For the text-containing cell, return its midpoint in [x, y] coordinate format. 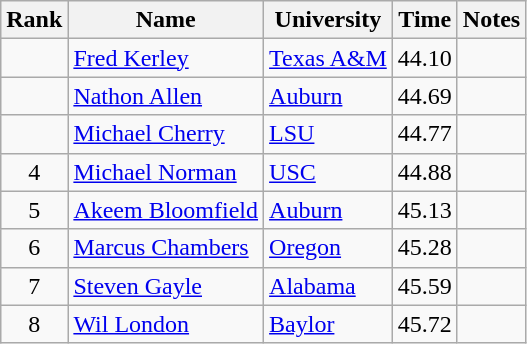
Oregon [328, 248]
Steven Gayle [166, 286]
44.77 [424, 134]
Akeem Bloomfield [166, 210]
Texas A&M [328, 58]
Michael Norman [166, 172]
45.28 [424, 248]
Fred Kerley [166, 58]
7 [34, 286]
USC [328, 172]
44.69 [424, 96]
45.59 [424, 286]
44.10 [424, 58]
Rank [34, 20]
LSU [328, 134]
5 [34, 210]
44.88 [424, 172]
University [328, 20]
Alabama [328, 286]
Michael Cherry [166, 134]
Notes [491, 20]
Marcus Chambers [166, 248]
45.72 [424, 324]
Wil London [166, 324]
4 [34, 172]
Name [166, 20]
Time [424, 20]
8 [34, 324]
Baylor [328, 324]
6 [34, 248]
Nathon Allen [166, 96]
45.13 [424, 210]
